Search for the cell housing the specified text and yield its (X, Y) center coordinate. 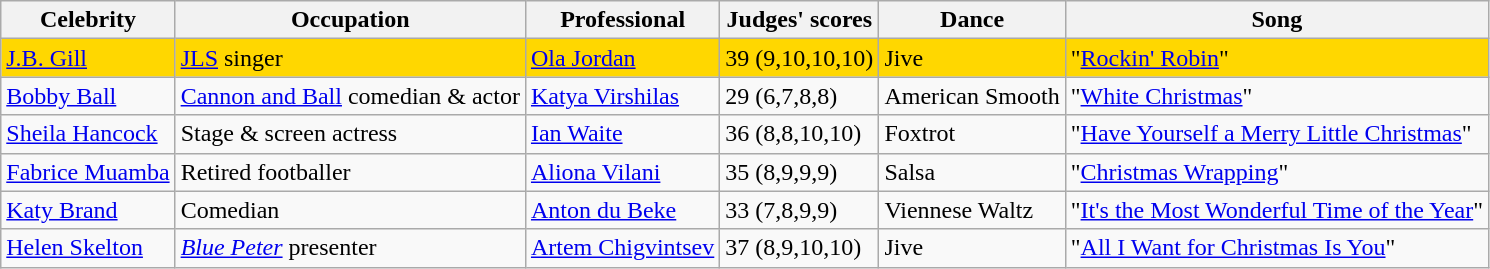
Foxtrot (972, 134)
Viennese Waltz (972, 210)
Bobby Ball (88, 96)
Song (1276, 20)
Salsa (972, 172)
Occupation (350, 20)
Stage & screen actress (350, 134)
Celebrity (88, 20)
Katya Virshilas (622, 96)
Sheila Hancock (88, 134)
"White Christmas" (1276, 96)
35 (8,9,9,9) (800, 172)
33 (7,8,9,9) (800, 210)
Artem Chigvintsev (622, 248)
Aliona Vilani (622, 172)
Ian Waite (622, 134)
Comedian (350, 210)
Cannon and Ball comedian & actor (350, 96)
American Smooth (972, 96)
Judges' scores (800, 20)
"It's the Most Wonderful Time of the Year" (1276, 210)
Katy Brand (88, 210)
"Have Yourself a Merry Little Christmas" (1276, 134)
"Rockin' Robin" (1276, 58)
JLS singer (350, 58)
Anton du Beke (622, 210)
Dance (972, 20)
Helen Skelton (88, 248)
Blue Peter presenter (350, 248)
Retired footballer (350, 172)
37 (8,9,10,10) (800, 248)
J.B. Gill (88, 58)
39 (9,10,10,10) (800, 58)
Professional (622, 20)
36 (8,8,10,10) (800, 134)
29 (6,7,8,8) (800, 96)
Fabrice Muamba (88, 172)
"All I Want for Christmas Is You" (1276, 248)
"Christmas Wrapping" (1276, 172)
Ola Jordan (622, 58)
